For the text-containing cell, return its midpoint in (x, y) coordinate format. 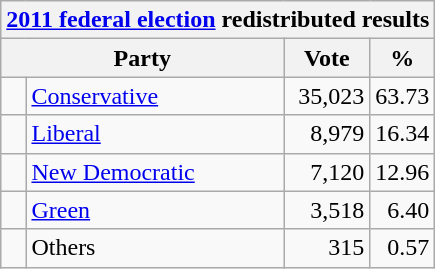
2011 federal election redistributed results (218, 20)
Vote (327, 58)
Liberal (155, 134)
16.34 (402, 134)
% (402, 58)
Others (155, 248)
New Democratic (155, 172)
63.73 (402, 96)
315 (327, 248)
0.57 (402, 248)
6.40 (402, 210)
3,518 (327, 210)
Party (142, 58)
12.96 (402, 172)
Conservative (155, 96)
35,023 (327, 96)
Green (155, 210)
8,979 (327, 134)
7,120 (327, 172)
